Detect which cell encompasses the target text, then output its [x, y] center coordinate. 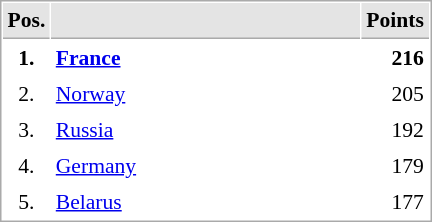
Points [396, 21]
3. [26, 129]
216 [396, 57]
177 [396, 201]
4. [26, 165]
Germany [206, 165]
192 [396, 129]
Russia [206, 129]
1. [26, 57]
Pos. [26, 21]
Norway [206, 93]
205 [396, 93]
France [206, 57]
5. [26, 201]
179 [396, 165]
Belarus [206, 201]
2. [26, 93]
